From the cell containing the given text, extract its center point as [x, y] coordinate. 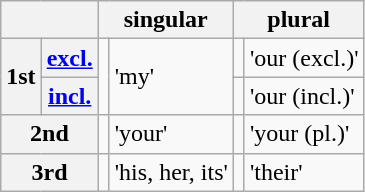
plural [298, 20]
'your (pl.)' [304, 134]
'your' [171, 134]
'their' [304, 172]
'our (incl.)' [304, 96]
excl. [70, 58]
'our (excl.)' [304, 58]
1st [21, 77]
incl. [70, 96]
3rd [50, 172]
singular [166, 20]
'his, her, its' [171, 172]
'my' [171, 77]
2nd [50, 134]
